Return (x, y) of the center of cell containing provided text 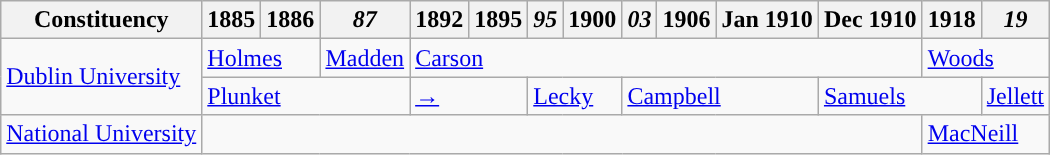
1900 (592, 20)
Constituency (102, 20)
1886 (290, 20)
1885 (232, 20)
1906 (686, 20)
03 (640, 20)
Jan 1910 (767, 20)
Madden (365, 58)
Dec 1910 (870, 20)
→ (469, 96)
Lecky (575, 96)
Woods (986, 58)
1892 (440, 20)
MacNeill (986, 134)
95 (546, 20)
Carson (666, 58)
Samuels (900, 96)
Plunket (306, 96)
1918 (952, 20)
1895 (498, 20)
19 (1015, 20)
Campbell (720, 96)
National University (102, 134)
Jellett (1015, 96)
Dublin University (102, 77)
87 (365, 20)
Holmes (261, 58)
